Pinpoint the cell where the given text exists, returning its (X, Y) midpoint coordinate. 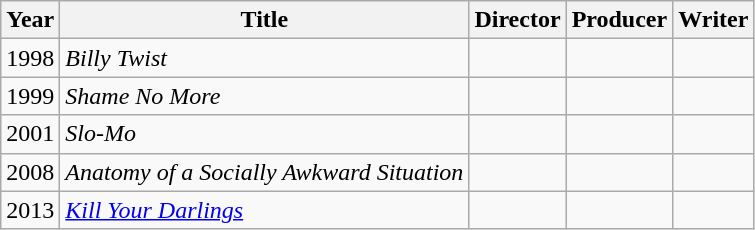
2008 (30, 172)
Year (30, 20)
Producer (620, 20)
Kill Your Darlings (264, 210)
Writer (714, 20)
Slo-Mo (264, 134)
1999 (30, 96)
Anatomy of a Socially Awkward Situation (264, 172)
Billy Twist (264, 58)
Title (264, 20)
2001 (30, 134)
Shame No More (264, 96)
2013 (30, 210)
Director (518, 20)
1998 (30, 58)
